Pinpoint the cell where the given text exists, returning its [x, y] midpoint coordinate. 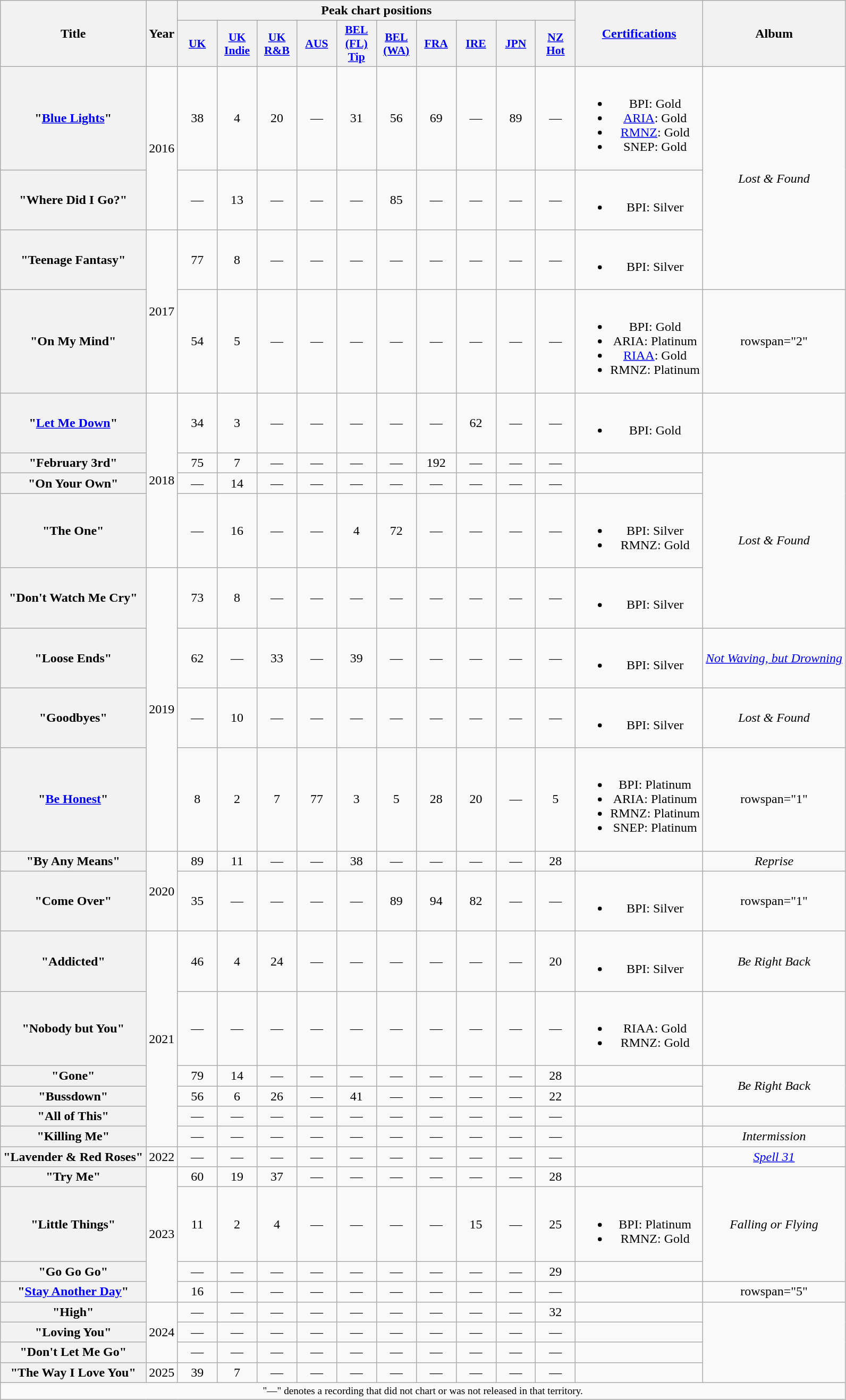
19 [237, 1177]
13 [237, 200]
6 [237, 1096]
BEL(WA) [396, 44]
192 [436, 463]
25 [556, 1224]
BPI: PlatinumRMNZ: Gold [639, 1224]
"February 3rd" [73, 463]
2021 [162, 1039]
33 [277, 658]
29 [556, 1271]
rowspan="5" [774, 1292]
"Go Go Go" [73, 1271]
Certifications [639, 34]
"High" [73, 1312]
94 [436, 901]
22 [556, 1096]
"Don't Watch Me Cry" [73, 598]
UK [198, 44]
"Goodbyes" [73, 718]
Intermission [774, 1137]
75 [198, 463]
32 [556, 1312]
"All of This" [73, 1116]
"Killing Me" [73, 1137]
JPN [515, 44]
UKIndie [237, 44]
31 [356, 118]
26 [277, 1096]
2025 [162, 1372]
BPI: PlatinumARIA: PlatinumRMNZ: PlatinumSNEP: Platinum [639, 799]
BEL(FL)Tip [356, 44]
UKR&B [277, 44]
"Bussdown" [73, 1096]
69 [436, 118]
Not Waving, but Drowning [774, 658]
"On Your Own" [73, 483]
"Blue Lights" [73, 118]
"Nobody but You" [73, 1028]
"Loving You" [73, 1332]
73 [198, 598]
"Teenage Fantasy" [73, 260]
rowspan="2" [774, 342]
BPI: GoldARIA: GoldRMNZ: GoldSNEP: Gold [639, 118]
"Loose Ends" [73, 658]
"Come Over" [73, 901]
2016 [162, 148]
85 [396, 200]
RIAA: GoldRMNZ: Gold [639, 1028]
"On My Mind" [73, 342]
10 [237, 718]
2024 [162, 1332]
79 [198, 1075]
"Gone" [73, 1075]
46 [198, 961]
Year [162, 34]
"Let Me Down" [73, 423]
"Don't Let Me Go" [73, 1352]
"The One" [73, 531]
IRE [476, 44]
BPI: SilverRMNZ: Gold [639, 531]
Reprise [774, 861]
24 [277, 961]
NZHot [556, 44]
Peak chart positions [376, 11]
Title [73, 34]
"Where Did I Go?" [73, 200]
"Try Me" [73, 1177]
FRA [436, 44]
34 [198, 423]
AUS [317, 44]
54 [198, 342]
Spell 31 [774, 1157]
37 [277, 1177]
Album [774, 34]
BPI: Gold [639, 423]
2023 [162, 1234]
BPI: GoldARIA: PlatinumRIAA: GoldRMNZ: Platinum [639, 342]
82 [476, 901]
"Little Things" [73, 1224]
"The Way I Love You" [73, 1372]
2018 [162, 480]
35 [198, 901]
72 [396, 531]
41 [356, 1096]
2020 [162, 891]
Falling or Flying [774, 1224]
2017 [162, 311]
15 [476, 1224]
2019 [162, 710]
2022 [162, 1157]
"Addicted" [73, 961]
60 [198, 1177]
"Lavender & Red Roses" [73, 1157]
"Stay Another Day" [73, 1292]
"—" denotes a recording that did not chart or was not released in that territory. [423, 1391]
"By Any Means" [73, 861]
"Be Honest" [73, 799]
